Search for the cell housing the specified text and yield its [X, Y] center coordinate. 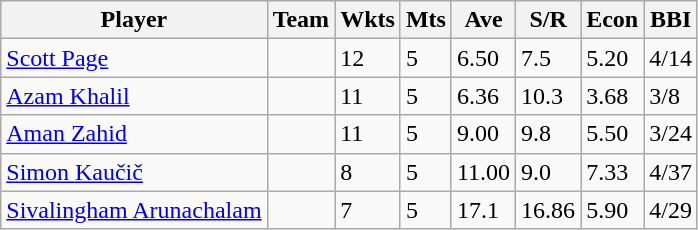
Team [301, 20]
9.0 [548, 172]
8 [368, 172]
S/R [548, 20]
7.33 [612, 172]
17.1 [483, 210]
9.8 [548, 134]
3/24 [671, 134]
3/8 [671, 96]
7.5 [548, 58]
Wkts [368, 20]
12 [368, 58]
Econ [612, 20]
Simon Kaučič [134, 172]
BBI [671, 20]
Player [134, 20]
3.68 [612, 96]
5.20 [612, 58]
9.00 [483, 134]
11.00 [483, 172]
Aman Zahid [134, 134]
Scott Page [134, 58]
4/29 [671, 210]
6.50 [483, 58]
7 [368, 210]
4/37 [671, 172]
5.50 [612, 134]
5.90 [612, 210]
Mts [426, 20]
10.3 [548, 96]
Ave [483, 20]
6.36 [483, 96]
4/14 [671, 58]
Azam Khalil [134, 96]
Sivalingham Arunachalam [134, 210]
16.86 [548, 210]
